Extract the (X, Y) coordinate from the center of the cell holding the provided text.  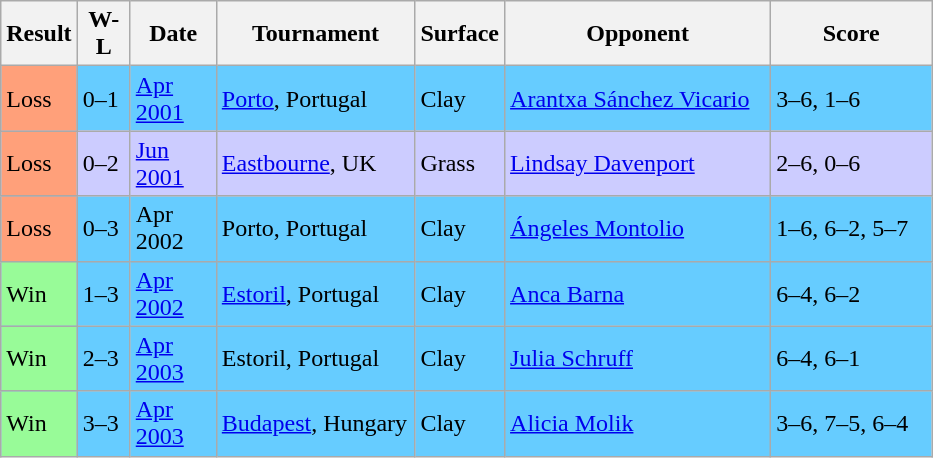
3–6, 1–6 (852, 98)
Lindsay Davenport (638, 164)
6–4, 6–1 (852, 358)
Arantxa Sánchez Vicario (638, 98)
Opponent (638, 34)
Budapest, Hungary (316, 424)
3–3 (104, 424)
Julia Schruff (638, 358)
Date (173, 34)
0–2 (104, 164)
Grass (460, 164)
W-L (104, 34)
6–4, 6–2 (852, 294)
Jun 2001 (173, 164)
Apr 2001 (173, 98)
Surface (460, 34)
Ángeles Montolio (638, 228)
3–6, 7–5, 6–4 (852, 424)
Alicia Molik (638, 424)
1–3 (104, 294)
0–3 (104, 228)
Eastbourne, UK (316, 164)
Anca Barna (638, 294)
1–6, 6–2, 5–7 (852, 228)
Result (39, 34)
0–1 (104, 98)
Score (852, 34)
Tournament (316, 34)
2–6, 0–6 (852, 164)
2–3 (104, 358)
